Return [X, Y] of the center of cell containing provided text 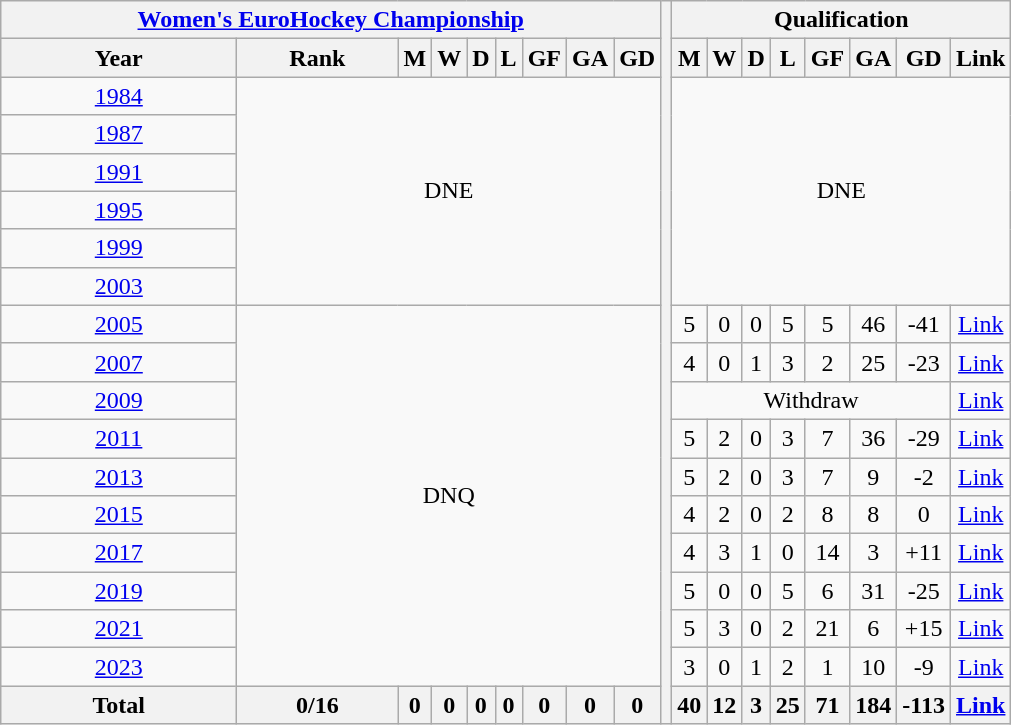
10 [874, 667]
2021 [119, 629]
2003 [119, 286]
Qualification [842, 20]
2011 [119, 438]
2019 [119, 591]
31 [874, 591]
+15 [924, 629]
Total [119, 705]
36 [874, 438]
1995 [119, 210]
9 [874, 477]
2015 [119, 515]
Withdraw [812, 400]
21 [827, 629]
-25 [924, 591]
Year [119, 58]
1987 [119, 134]
12 [724, 705]
1984 [119, 96]
-9 [924, 667]
+11 [924, 553]
0/16 [318, 705]
14 [827, 553]
71 [827, 705]
-41 [924, 324]
46 [874, 324]
-29 [924, 438]
1991 [119, 172]
40 [690, 705]
2009 [119, 400]
1999 [119, 248]
-2 [924, 477]
2005 [119, 324]
184 [874, 705]
Women's EuroHockey Championship [331, 20]
2017 [119, 553]
DNQ [449, 496]
Rank [318, 58]
-23 [924, 362]
-113 [924, 705]
2007 [119, 362]
2013 [119, 477]
2023 [119, 667]
